Output the (X, Y) coordinate of the center of the cell containing the given text.  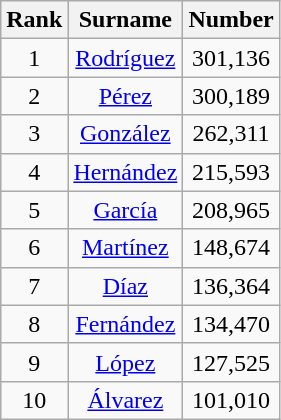
7 (34, 286)
301,136 (231, 58)
Surname (126, 20)
1 (34, 58)
Pérez (126, 96)
Rank (34, 20)
Hernández (126, 172)
300,189 (231, 96)
136,364 (231, 286)
134,470 (231, 324)
5 (34, 210)
6 (34, 248)
Rodríguez (126, 58)
Martínez (126, 248)
101,010 (231, 400)
215,593 (231, 172)
208,965 (231, 210)
127,525 (231, 362)
262,311 (231, 134)
3 (34, 134)
Álvarez (126, 400)
Number (231, 20)
9 (34, 362)
148,674 (231, 248)
8 (34, 324)
Fernández (126, 324)
4 (34, 172)
10 (34, 400)
López (126, 362)
García (126, 210)
Díaz (126, 286)
2 (34, 96)
González (126, 134)
